Return [X, Y] of the center of cell containing provided text 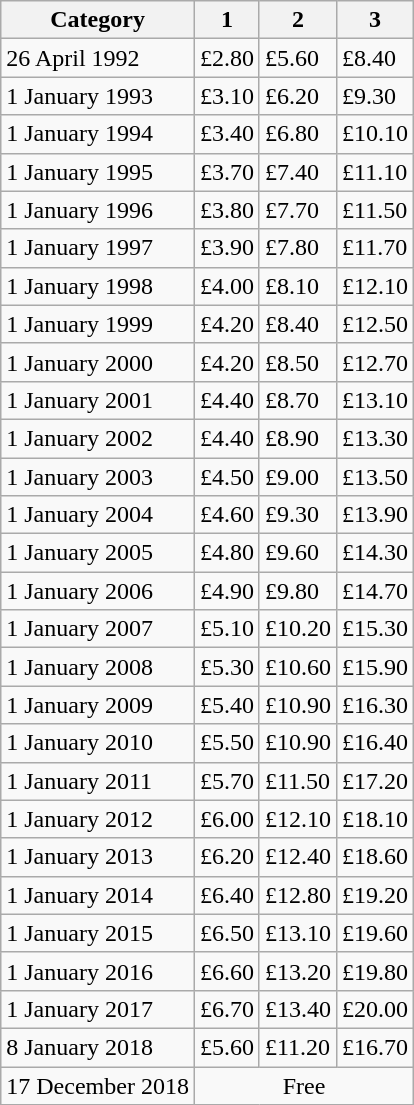
1 January 2017 [98, 1009]
1 January 1995 [98, 172]
£10.20 [298, 629]
£20.00 [376, 1009]
£19.20 [376, 895]
1 January 2013 [98, 857]
£11.10 [376, 172]
£4.60 [226, 515]
£16.40 [376, 743]
£7.40 [298, 172]
£9.60 [298, 553]
£5.70 [226, 781]
£13.90 [376, 515]
1 January 2005 [98, 553]
26 April 1992 [98, 58]
£13.20 [298, 971]
1 January 2006 [98, 591]
1 January 1998 [98, 286]
1 January 2000 [98, 362]
1 January 2004 [98, 515]
£14.70 [376, 591]
1 January 2002 [98, 438]
1 January 2010 [98, 743]
£15.30 [376, 629]
Category [98, 20]
£12.50 [376, 324]
8 January 2018 [98, 1047]
£5.10 [226, 629]
£6.70 [226, 1009]
1 January 2009 [98, 705]
1 January 1997 [98, 248]
£8.50 [298, 362]
1 [226, 20]
£3.80 [226, 210]
£4.00 [226, 286]
£6.60 [226, 971]
1 January 2007 [98, 629]
£14.30 [376, 553]
£4.80 [226, 553]
1 January 1999 [98, 324]
1 January 2012 [98, 819]
£6.40 [226, 895]
£18.60 [376, 857]
£11.70 [376, 248]
3 [376, 20]
£10.60 [298, 667]
£12.70 [376, 362]
£18.10 [376, 819]
£16.30 [376, 705]
£19.60 [376, 933]
1 January 2001 [98, 400]
£7.80 [298, 248]
£12.80 [298, 895]
1 January 2015 [98, 933]
1 January 1993 [98, 96]
£5.50 [226, 743]
£13.30 [376, 438]
1 January 1996 [98, 210]
£13.50 [376, 477]
1 January 2008 [98, 667]
£6.80 [298, 134]
£9.80 [298, 591]
£5.40 [226, 705]
17 December 2018 [98, 1085]
£8.90 [298, 438]
1 January 1994 [98, 134]
£4.50 [226, 477]
£13.40 [298, 1009]
£4.90 [226, 591]
1 January 2011 [98, 781]
£17.20 [376, 781]
£12.40 [298, 857]
£5.30 [226, 667]
£6.50 [226, 933]
£3.10 [226, 96]
£6.00 [226, 819]
£7.70 [298, 210]
£3.40 [226, 134]
Free [304, 1085]
1 January 2003 [98, 477]
£15.90 [376, 667]
£8.70 [298, 400]
2 [298, 20]
£3.70 [226, 172]
£8.10 [298, 286]
£11.20 [298, 1047]
£19.80 [376, 971]
£10.10 [376, 134]
£9.00 [298, 477]
£3.90 [226, 248]
1 January 2014 [98, 895]
1 January 2016 [98, 971]
£16.70 [376, 1047]
£2.80 [226, 58]
